Search for the cell housing the specified text and yield its [X, Y] center coordinate. 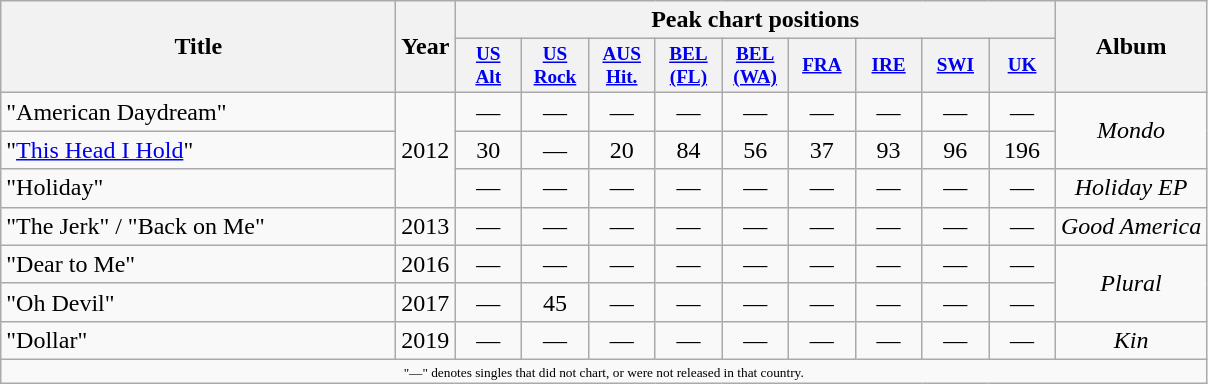
Kin [1130, 340]
UK [1022, 66]
196 [1022, 150]
Good America [1130, 226]
2013 [426, 226]
84 [688, 150]
Plural [1130, 283]
"The Jerk" / "Back on Me" [198, 226]
Title [198, 47]
USAlt [488, 66]
2016 [426, 264]
2017 [426, 302]
"Dollar" [198, 340]
Mondo [1130, 131]
Peak chart positions [756, 20]
2012 [426, 150]
37 [822, 150]
45 [556, 302]
30 [488, 150]
"Oh Devil" [198, 302]
SWI [956, 66]
96 [956, 150]
Holiday EP [1130, 188]
"Dear to Me" [198, 264]
93 [888, 150]
US Rock [556, 66]
FRA [822, 66]
"Holiday" [198, 188]
BEL(WA) [756, 66]
"This Head I Hold" [198, 150]
2019 [426, 340]
20 [622, 150]
"—" denotes singles that did not chart, or were not released in that country. [604, 371]
Year [426, 47]
BEL(FL) [688, 66]
56 [756, 150]
"American Daydream" [198, 112]
AUSHit. [622, 66]
Album [1130, 47]
IRE [888, 66]
